Detect which cell encompasses the target text, then output its [X, Y] center coordinate. 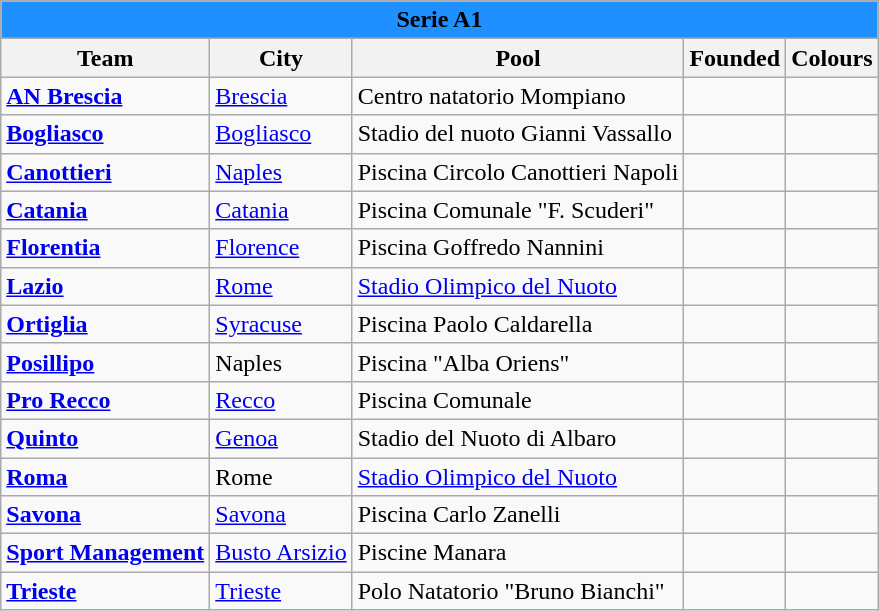
Piscine Manara [518, 553]
Quinto [106, 438]
Sport Management [106, 553]
City [281, 58]
Genoa [281, 438]
Recco [281, 400]
Stadio del Nuoto di Albaro [518, 438]
Piscina Paolo Caldarella [518, 324]
Pool [518, 58]
Syracuse [281, 324]
Ortiglia [106, 324]
Piscina Circolo Canottieri Napoli [518, 172]
Lazio [106, 286]
Piscina "Alba Oriens" [518, 362]
Piscina Comunale "F. Scuderi" [518, 210]
Piscina Goffredo Nannini [518, 248]
Team [106, 58]
Roma [106, 477]
Polo Natatorio "Bruno Bianchi" [518, 591]
Piscina Carlo Zanelli [518, 515]
Colours [832, 58]
Florence [281, 248]
Centro natatorio Mompiano [518, 96]
Pro Recco [106, 400]
Busto Arsizio [281, 553]
Serie A1 [440, 20]
Brescia [281, 96]
Stadio del nuoto Gianni Vassallo [518, 134]
Canottieri [106, 172]
AN Brescia [106, 96]
Posillipo [106, 362]
Florentia [106, 248]
Founded [735, 58]
Piscina Comunale [518, 400]
